Determine the (x, y) coordinate at the center of the cell enclosing the given text.  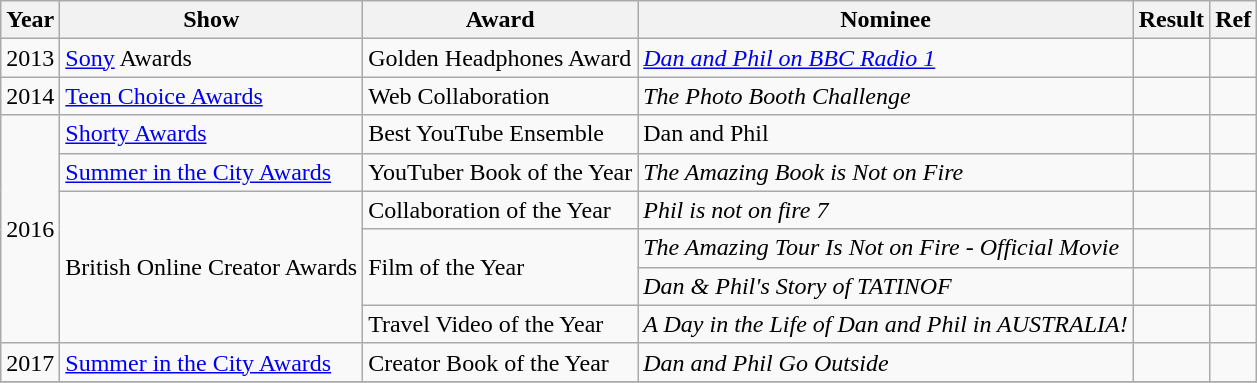
The Amazing Tour Is Not on Fire - Official Movie (886, 248)
Creator Book of the Year (500, 362)
Ref (1234, 20)
2016 (30, 229)
Show (212, 20)
The Photo Booth Challenge (886, 96)
2014 (30, 96)
Result (1171, 20)
Teen Choice Awards (212, 96)
Sony Awards (212, 58)
Nominee (886, 20)
A Day in the Life of Dan and Phil in AUSTRALIA! (886, 324)
Web Collaboration (500, 96)
YouTuber Book of the Year (500, 172)
Dan & Phil's Story of TATINOF (886, 286)
Film of the Year (500, 267)
2017 (30, 362)
Collaboration of the Year (500, 210)
The Amazing Book is Not on Fire (886, 172)
Dan and Phil on BBC Radio 1 (886, 58)
Dan and Phil (886, 134)
British Online Creator Awards (212, 267)
Dan and Phil Go Outside (886, 362)
Year (30, 20)
Award (500, 20)
Travel Video of the Year (500, 324)
Golden Headphones Award (500, 58)
Shorty Awards (212, 134)
2013 (30, 58)
Phil is not on fire 7 (886, 210)
Best YouTube Ensemble (500, 134)
